Provide the [X, Y] coordinate of the cell's center where the given text is located.  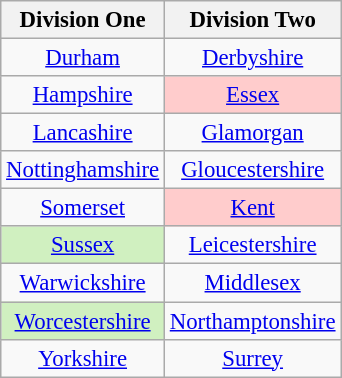
Warwickshire [83, 283]
Division One [83, 20]
Somerset [83, 208]
Leicestershire [252, 245]
Nottinghamshire [83, 170]
Northamptonshire [252, 321]
Gloucestershire [252, 170]
Kent [252, 208]
Surrey [252, 358]
Middlesex [252, 283]
Derbyshire [252, 58]
Glamorgan [252, 133]
Worcestershire [83, 321]
Lancashire [83, 133]
Yorkshire [83, 358]
Division Two [252, 20]
Durham [83, 58]
Sussex [83, 245]
Hampshire [83, 95]
Essex [252, 95]
